For the text-containing cell, return its midpoint in (x, y) coordinate format. 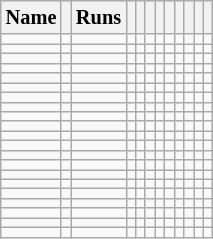
Runs (98, 17)
Name (32, 17)
